Extract the [x, y] coordinate from the center of the cell holding the provided text.  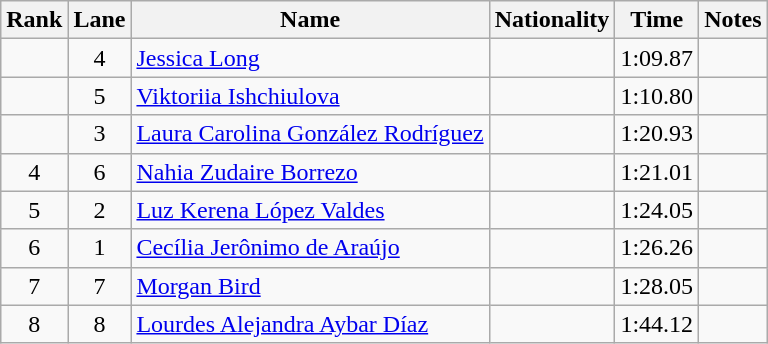
Cecília Jerônimo de Araújo [310, 248]
1:44.12 [657, 324]
Notes [733, 20]
Nationality [552, 20]
Jessica Long [310, 58]
1:10.80 [657, 96]
2 [100, 210]
Laura Carolina González Rodríguez [310, 134]
1:09.87 [657, 58]
3 [100, 134]
Luz Kerena López Valdes [310, 210]
1:20.93 [657, 134]
Lane [100, 20]
Viktoriia Ishchiulova [310, 96]
1:28.05 [657, 286]
Time [657, 20]
Lourdes Alejandra Aybar Díaz [310, 324]
Name [310, 20]
1:24.05 [657, 210]
1:26.26 [657, 248]
Nahia Zudaire Borrezo [310, 172]
Rank [34, 20]
Morgan Bird [310, 286]
1 [100, 248]
1:21.01 [657, 172]
